Output the [x, y] coordinate of the center of the cell containing the given text.  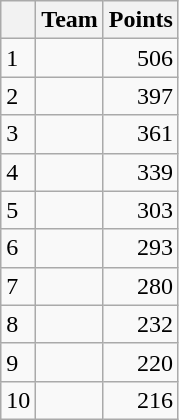
Team [70, 20]
397 [140, 96]
1 [18, 58]
5 [18, 210]
220 [140, 362]
232 [140, 324]
280 [140, 286]
303 [140, 210]
2 [18, 96]
339 [140, 172]
Points [140, 20]
7 [18, 286]
4 [18, 172]
3 [18, 134]
6 [18, 248]
361 [140, 134]
8 [18, 324]
216 [140, 400]
10 [18, 400]
293 [140, 248]
9 [18, 362]
506 [140, 58]
